For the text-containing cell, return its midpoint in [X, Y] coordinate format. 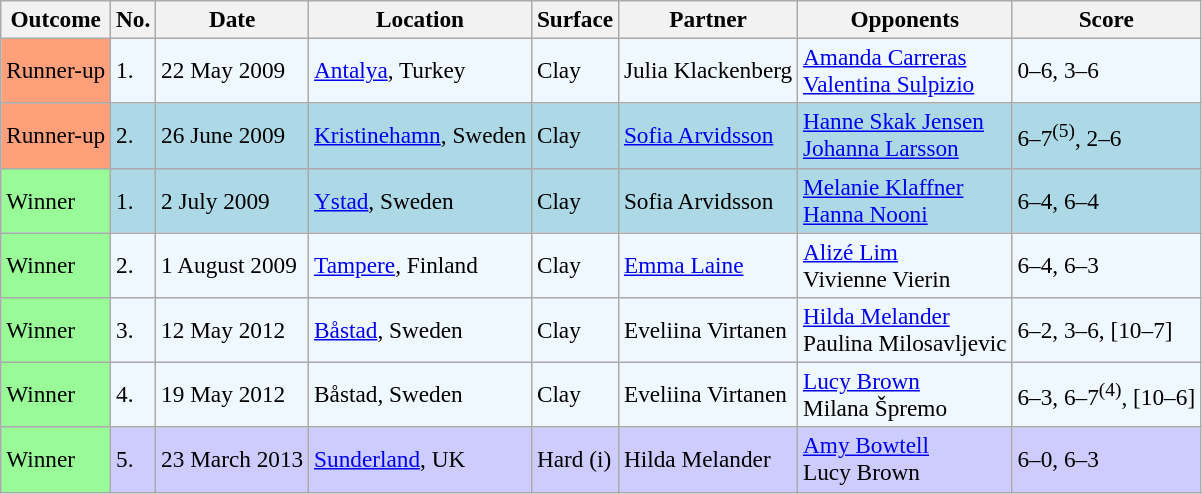
6–2, 3–6, [10–7] [1106, 330]
22 May 2009 [232, 70]
Hilda Melander Paulina Milosavljevic [905, 330]
12 May 2012 [232, 330]
6–3, 6–7(4), [10–6] [1106, 394]
Emma Laine [708, 264]
Ystad, Sweden [420, 200]
19 May 2012 [232, 394]
Outcome [56, 19]
Surface [574, 19]
No. [134, 19]
Kristinehamn, Sweden [420, 136]
Melanie Klaffner Hanna Nooni [905, 200]
6–4, 6–3 [1106, 264]
Hard (i) [574, 460]
2 July 2009 [232, 200]
Hanne Skak Jensen Johanna Larsson [905, 136]
Amanda Carreras Valentina Sulpizio [905, 70]
23 March 2013 [232, 460]
Tampere, Finland [420, 264]
5. [134, 460]
0–6, 3–6 [1106, 70]
4. [134, 394]
Alizé Lim Vivienne Vierin [905, 264]
Partner [708, 19]
6–4, 6–4 [1106, 200]
26 June 2009 [232, 136]
Julia Klackenberg [708, 70]
Antalya, Turkey [420, 70]
Date [232, 19]
6–0, 6–3 [1106, 460]
Amy Bowtell Lucy Brown [905, 460]
Lucy Brown Milana Špremo [905, 394]
Hilda Melander [708, 460]
Location [420, 19]
Sunderland, UK [420, 460]
1 August 2009 [232, 264]
Opponents [905, 19]
3. [134, 330]
Score [1106, 19]
6–7(5), 2–6 [1106, 136]
